Determine the (x, y) coordinate at the center of the cell enclosing the given text.  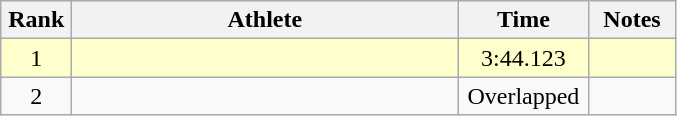
2 (36, 96)
Rank (36, 20)
1 (36, 58)
Athlete (265, 20)
Time (524, 20)
Overlapped (524, 96)
Notes (632, 20)
3:44.123 (524, 58)
